Capture the cell that displays the provided text and extract its (x, y) central coordinate. 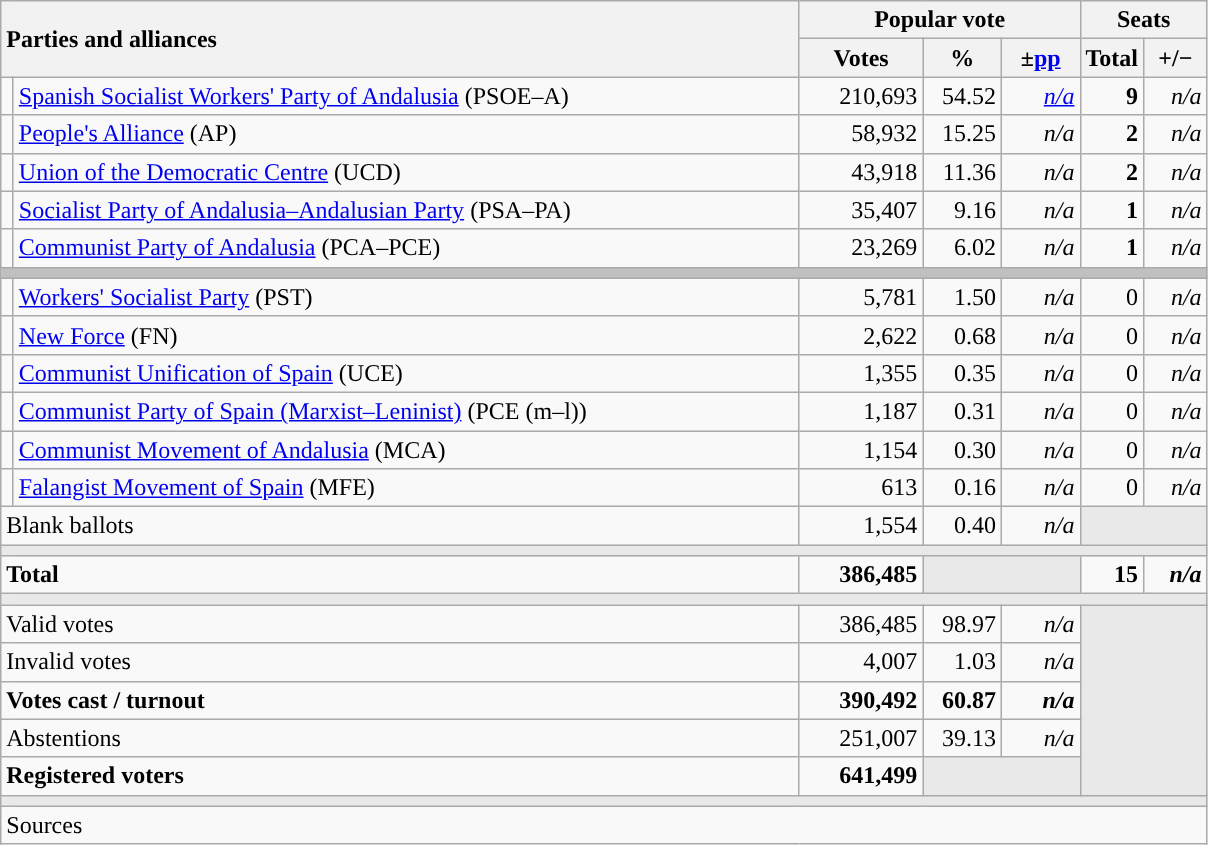
9.16 (962, 210)
Communist Party of Spain (Marxist–Leninist) (PCE (m–l)) (406, 411)
Votes cast / turnout (400, 700)
People's Alliance (AP) (406, 134)
0.68 (962, 335)
Communist Movement of Andalusia (MCA) (406, 449)
0.35 (962, 373)
Parties and alliances (400, 39)
% (962, 58)
2,622 (861, 335)
0.40 (962, 526)
35,407 (861, 210)
Blank ballots (400, 526)
210,693 (861, 96)
Registered voters (400, 776)
0.30 (962, 449)
5,781 (861, 297)
1,154 (861, 449)
390,492 (861, 700)
Union of the Democratic Centre (UCD) (406, 172)
±pp (1040, 58)
New Force (FN) (406, 335)
1,187 (861, 411)
Sources (604, 825)
58,932 (861, 134)
9 (1112, 96)
Valid votes (400, 624)
641,499 (861, 776)
0.16 (962, 488)
0.31 (962, 411)
6.02 (962, 248)
Votes (861, 58)
98.97 (962, 624)
Communist Party of Andalusia (PCA–PCE) (406, 248)
60.87 (962, 700)
Seats (1144, 20)
15.25 (962, 134)
23,269 (861, 248)
251,007 (861, 738)
54.52 (962, 96)
Abstentions (400, 738)
Workers' Socialist Party (PST) (406, 297)
11.36 (962, 172)
43,918 (861, 172)
39.13 (962, 738)
1.03 (962, 662)
15 (1112, 575)
Communist Unification of Spain (UCE) (406, 373)
1,554 (861, 526)
4,007 (861, 662)
1,355 (861, 373)
Popular vote (940, 20)
+/− (1176, 58)
Socialist Party of Andalusia–Andalusian Party (PSA–PA) (406, 210)
613 (861, 488)
1.50 (962, 297)
Falangist Movement of Spain (MFE) (406, 488)
Invalid votes (400, 662)
Spanish Socialist Workers' Party of Andalusia (PSOE–A) (406, 96)
